Search for the cell housing the specified text and yield its [X, Y] center coordinate. 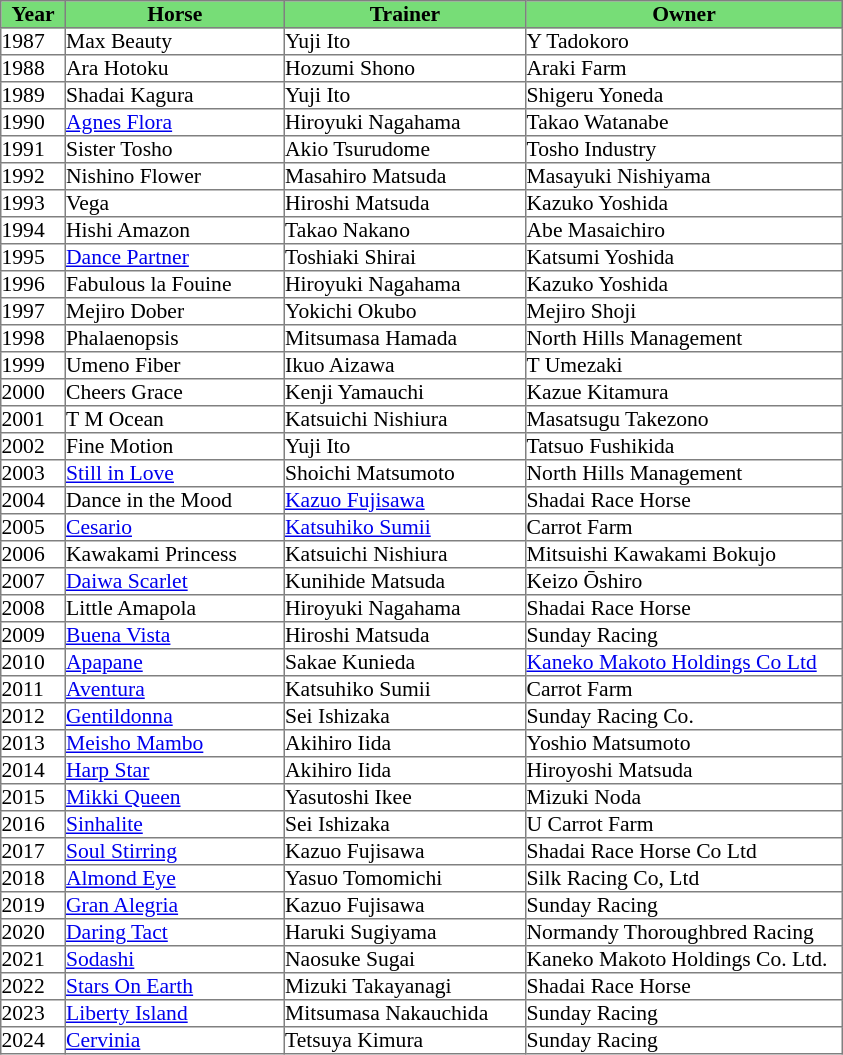
Ikuo Aizawa [405, 366]
2012 [33, 716]
Daiwa Scarlet [174, 582]
2007 [33, 582]
2021 [33, 960]
2016 [33, 824]
2011 [33, 690]
2002 [33, 446]
1999 [33, 366]
Harp Star [174, 770]
2020 [33, 932]
Hishi Amazon [174, 230]
Toshiaki Shirai [405, 258]
Trainer [405, 14]
Takao Nakano [405, 230]
Shadai Kagura [174, 96]
Shigeru Yoneda [684, 96]
Apapane [174, 662]
Sinhalite [174, 824]
2018 [33, 878]
2013 [33, 744]
Abe Masaichiro [684, 230]
Akio Tsurudome [405, 150]
Mitsumasa Nakauchida [405, 1014]
Takao Watanabe [684, 122]
2010 [33, 662]
Kenji Yamauchi [405, 392]
U Carrot Farm [684, 824]
1988 [33, 68]
2009 [33, 636]
Kawakami Princess [174, 554]
Katsumi Yoshida [684, 258]
2006 [33, 554]
2015 [33, 798]
Masayuki Nishiyama [684, 176]
Mitsumasa Hamada [405, 338]
2019 [33, 906]
1993 [33, 204]
Tetsuya Kimura [405, 1040]
Liberty Island [174, 1014]
Daring Tact [174, 932]
2023 [33, 1014]
T Umezaki [684, 366]
2005 [33, 528]
Almond Eye [174, 878]
Mitsuishi Kawakami Bokujo [684, 554]
1997 [33, 312]
Masahiro Matsuda [405, 176]
Umeno Fiber [174, 366]
Keizo Ōshiro [684, 582]
Year [33, 14]
Hozumi Shono [405, 68]
Soul Stirring [174, 852]
Kaneko Makoto Holdings Co. Ltd. [684, 960]
Yoshio Matsumoto [684, 744]
Cervinia [174, 1040]
Tosho Industry [684, 150]
Ara Hotoku [174, 68]
2008 [33, 608]
Sister Tosho [174, 150]
Gran Alegria [174, 906]
1994 [33, 230]
Mizuki Takayanagi [405, 986]
Vega [174, 204]
Owner [684, 14]
1989 [33, 96]
2017 [33, 852]
Silk Racing Co, Ltd [684, 878]
Dance in the Mood [174, 500]
Buena Vista [174, 636]
Stars On Earth [174, 986]
Shoichi Matsumoto [405, 474]
Naosuke Sugai [405, 960]
Aventura [174, 690]
Mikki Queen [174, 798]
1996 [33, 284]
1990 [33, 122]
Shadai Race Horse Co Ltd [684, 852]
1987 [33, 42]
Fine Motion [174, 446]
1991 [33, 150]
Dance Partner [174, 258]
2014 [33, 770]
Haruki Sugiyama [405, 932]
1992 [33, 176]
Y Tadokoro [684, 42]
Kaneko Makoto Holdings Co Ltd [684, 662]
Fabulous la Fouine [174, 284]
2001 [33, 420]
Agnes Flora [174, 122]
Nishino Flower [174, 176]
Normandy Thoroughbred Racing [684, 932]
2024 [33, 1040]
Kazue Kitamura [684, 392]
1998 [33, 338]
Gentildonna [174, 716]
Sodashi [174, 960]
Cheers Grace [174, 392]
Yasutoshi Ikee [405, 798]
Yokichi Okubo [405, 312]
Araki Farm [684, 68]
Hiroyoshi Matsuda [684, 770]
Tatsuo Fushikida [684, 446]
Mizuki Noda [684, 798]
2003 [33, 474]
Still in Love [174, 474]
1995 [33, 258]
Meisho Mambo [174, 744]
Horse [174, 14]
Mejiro Dober [174, 312]
T M Ocean [174, 420]
Max Beauty [174, 42]
2022 [33, 986]
Sunday Racing Co. [684, 716]
Mejiro Shoji [684, 312]
Sakae Kunieda [405, 662]
Yasuo Tomomichi [405, 878]
Masatsugu Takezono [684, 420]
Little Amapola [174, 608]
2004 [33, 500]
Phalaenopsis [174, 338]
2000 [33, 392]
Cesario [174, 528]
Kunihide Matsuda [405, 582]
